Scan for the cell matching the given text and deliver its (X, Y) coordinate at center. 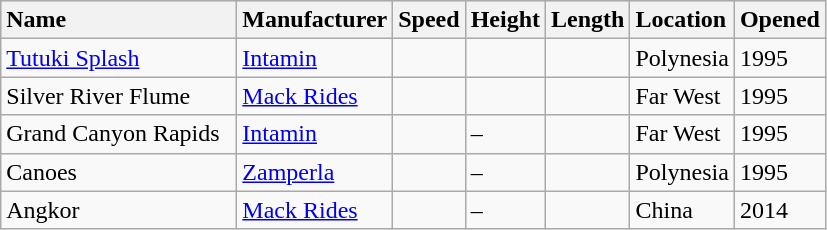
Manufacturer (315, 20)
Angkor (119, 210)
Tutuki Splash (119, 58)
Grand Canyon Rapids (119, 134)
Location (682, 20)
Name (119, 20)
Length (588, 20)
Zamperla (315, 172)
China (682, 210)
2014 (780, 210)
Opened (780, 20)
Canoes (119, 172)
Silver River Flume (119, 96)
Height (505, 20)
Speed (429, 20)
